Capture the cell that displays the provided text and extract its (x, y) central coordinate. 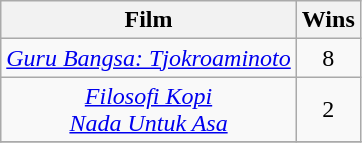
8 (328, 58)
Film (149, 20)
Wins (328, 20)
Guru Bangsa: Tjokroaminoto (149, 58)
Filosofi KopiNada Untuk Asa (149, 110)
2 (328, 110)
